Identify which cell holds the provided text, then report its [X, Y] central coordinate. 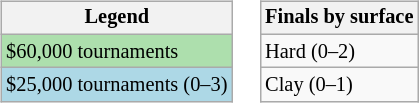
Hard (0–2) [339, 51]
Legend [116, 18]
$60,000 tournaments [116, 51]
$25,000 tournaments (0–3) [116, 85]
Clay (0–1) [339, 85]
Finals by surface [339, 18]
